Determine the (X, Y) coordinate at the center of the cell enclosing the given text.  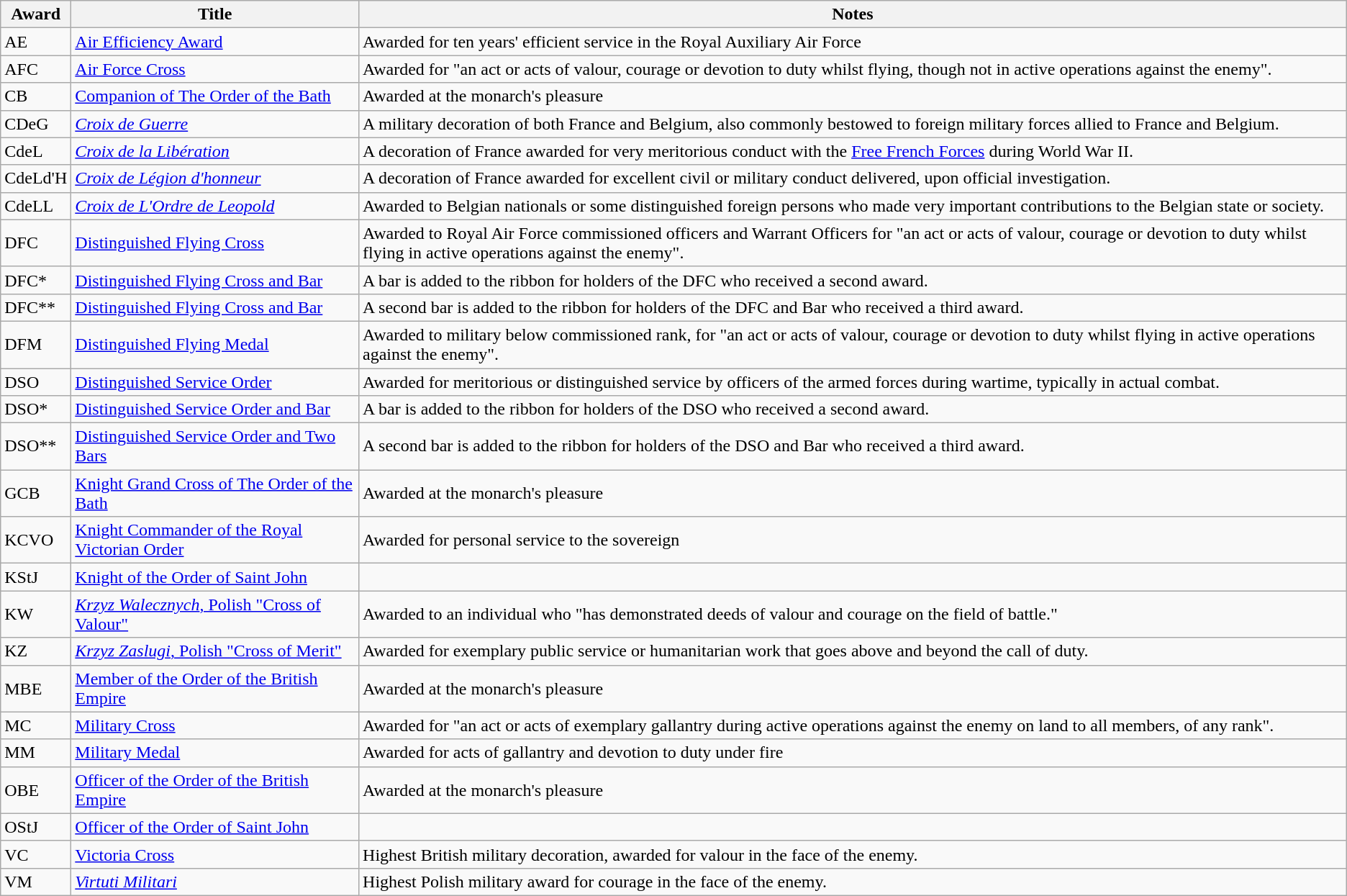
AE (36, 42)
A second bar is added to the ribbon for holders of the DSO and Bar who received a third award. (853, 446)
Awarded for "an act or acts of valour, courage or devotion to duty whilst flying, though not in active operations against the enemy". (853, 69)
Krzyz Zaslugi, Polish "Cross of Merit" (215, 651)
Notes (853, 14)
KW (36, 615)
Highest British military decoration, awarded for valour in the face of the enemy. (853, 854)
CdeLd'H (36, 178)
Croix de Légion d'honneur (215, 178)
Croix de L'Ordre de Leopold (215, 206)
KZ (36, 651)
A bar is added to the ribbon for holders of the DSO who received a second award. (853, 409)
Military Medal (215, 753)
Distinguished Service Order and Bar (215, 409)
MBE (36, 688)
CB (36, 96)
DFM (36, 344)
Victoria Cross (215, 854)
GCB (36, 494)
A bar is added to the ribbon for holders of the DFC who received a second award. (853, 280)
A decoration of France awarded for excellent civil or military conduct delivered, upon official investigation. (853, 178)
KCVO (36, 540)
DFC (36, 243)
Virtuti Militari (215, 882)
Distinguished Flying Medal (215, 344)
DFC* (36, 280)
MM (36, 753)
KStJ (36, 577)
Awarded for ten years' efficient service in the Royal Auxiliary Air Force (853, 42)
Awarded for "an act or acts of exemplary gallantry during active operations against the enemy on land to all members, of any rank". (853, 725)
A second bar is added to the ribbon for holders of the DFC and Bar who received a third award. (853, 307)
Distinguished Flying Cross (215, 243)
Krzyz Walecznych, Polish "Cross of Valour" (215, 615)
VC (36, 854)
Title (215, 14)
Croix de Guerre (215, 124)
Distinguished Service Order and Two Bars (215, 446)
A decoration of France awarded for very meritorious conduct with the Free French Forces during World War II. (853, 151)
Companion of The Order of the Bath (215, 96)
DSO (36, 382)
Awarded to Belgian nationals or some distinguished foreign persons who made very important contributions to the Belgian state or society. (853, 206)
Awarded for meritorious or distinguished service by officers of the armed forces during wartime, typically in actual combat. (853, 382)
Air Efficiency Award (215, 42)
Military Cross (215, 725)
Air Force Cross (215, 69)
CdeLL (36, 206)
AFC (36, 69)
Awarded for personal service to the sovereign (853, 540)
A military decoration of both France and Belgium, also commonly bestowed to foreign military forces allied to France and Belgium. (853, 124)
Award (36, 14)
VM (36, 882)
Distinguished Service Order (215, 382)
CdeL (36, 151)
MC (36, 725)
Knight of the Order of Saint John (215, 577)
OBE (36, 790)
Awarded for exemplary public service or humanitarian work that goes above and beyond the call of duty. (853, 651)
Highest Polish military award for courage in the face of the enemy. (853, 882)
DSO** (36, 446)
Knight Commander of the Royal Victorian Order (215, 540)
Awarded for acts of gallantry and devotion to duty under fire (853, 753)
Officer of the Order of Saint John (215, 827)
CDeG (36, 124)
Croix de la Libération (215, 151)
Officer of the Order of the British Empire (215, 790)
Knight Grand Cross of The Order of the Bath (215, 494)
OStJ (36, 827)
Member of the Order of the British Empire (215, 688)
Awarded to an individual who "has demonstrated deeds of valour and courage on the field of battle." (853, 615)
DSO* (36, 409)
DFC** (36, 307)
